Output the [x, y] coordinate of the center of the cell containing the given text.  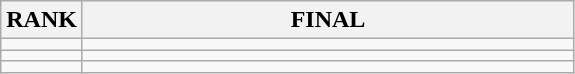
RANK [42, 20]
FINAL [328, 20]
